Output the (X, Y) coordinate of the center of the cell containing the given text.  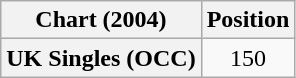
Position (248, 20)
150 (248, 58)
Chart (2004) (101, 20)
UK Singles (OCC) (101, 58)
